Return the (X, Y) coordinate for the center point of the cell that contains the specified text.  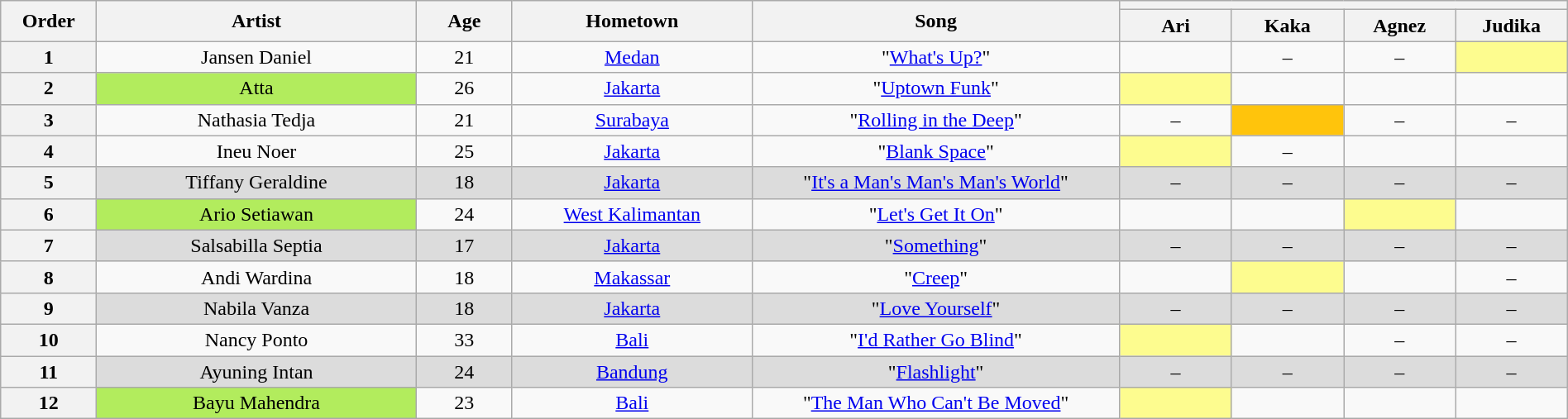
"Love Yourself" (936, 308)
Salsabilla Septia (256, 245)
Judika (1512, 26)
"Something" (936, 245)
Artist (256, 21)
Medan (632, 57)
"I'd Rather Go Blind" (936, 340)
25 (464, 151)
"Creep" (936, 277)
33 (464, 340)
Ayuning Intan (256, 371)
Surabaya (632, 120)
11 (49, 371)
"Blank Space" (936, 151)
"Flashlight" (936, 371)
Nancy Ponto (256, 340)
23 (464, 403)
17 (464, 245)
Bandung (632, 371)
6 (49, 214)
Jansen Daniel (256, 57)
1 (49, 57)
Nathasia Tedja (256, 120)
2 (49, 88)
5 (49, 183)
7 (49, 245)
4 (49, 151)
10 (49, 340)
9 (49, 308)
Makassar (632, 277)
8 (49, 277)
"Let's Get It On" (936, 214)
"Uptown Funk" (936, 88)
"The Man Who Can't Be Moved" (936, 403)
"What's Up?" (936, 57)
Song (936, 21)
Ineu Noer (256, 151)
"It's a Man's Man's Man's World" (936, 183)
Ari (1176, 26)
12 (49, 403)
"Rolling in the Deep" (936, 120)
West Kalimantan (632, 214)
26 (464, 88)
Kaka (1287, 26)
Order (49, 21)
Agnez (1399, 26)
Age (464, 21)
Atta (256, 88)
Bayu Mahendra (256, 403)
Hometown (632, 21)
3 (49, 120)
Andi Wardina (256, 277)
Tiffany Geraldine (256, 183)
Nabila Vanza (256, 308)
Ario Setiawan (256, 214)
